Return (X, Y) of the center of cell containing provided text 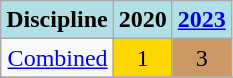
Combined (57, 58)
Discipline (57, 20)
1 (142, 58)
2023 (202, 20)
3 (202, 58)
2020 (142, 20)
